Scan for the cell matching the given text and deliver its (X, Y) coordinate at center. 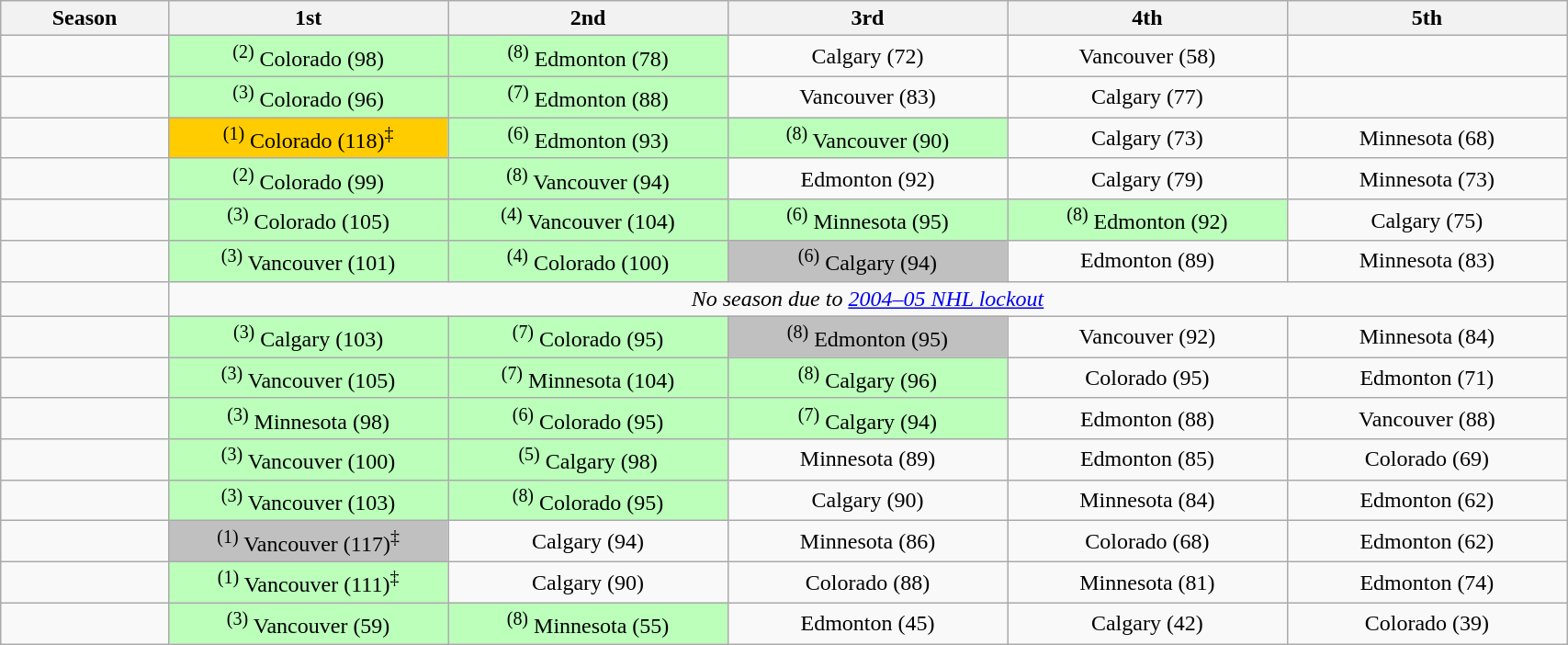
Calgary (75) (1427, 221)
(1) Vancouver (111)‡ (308, 583)
4th (1147, 18)
(1) Vancouver (117)‡ (308, 542)
Calgary (42) (1147, 623)
(8) Vancouver (90) (867, 138)
Edmonton (85) (1147, 459)
(6) Colorado (95) (588, 419)
Edmonton (89) (1147, 261)
Calgary (79) (1147, 178)
Calgary (72) (867, 57)
(3) Calgary (103) (308, 336)
(5) Calgary (98) (588, 459)
Vancouver (58) (1147, 57)
(8) Edmonton (78) (588, 57)
(2) Colorado (98) (308, 57)
Calgary (94) (588, 542)
(8) Minnesota (55) (588, 623)
(6) Calgary (94) (867, 261)
(4) Colorado (100) (588, 261)
Minnesota (89) (867, 459)
(6) Minnesota (95) (867, 221)
1st (308, 18)
(3) Vancouver (105) (308, 379)
(4) Vancouver (104) (588, 221)
(7) Calgary (94) (867, 419)
Minnesota (83) (1427, 261)
2nd (588, 18)
Edmonton (92) (867, 178)
(8) Colorado (95) (588, 500)
5th (1427, 18)
Season (85, 18)
3rd (867, 18)
Colorado (69) (1427, 459)
Minnesota (81) (1147, 583)
(3) Vancouver (59) (308, 623)
Colorado (68) (1147, 542)
(3) Colorado (105) (308, 221)
Vancouver (92) (1147, 336)
(1) Colorado (118)‡ (308, 138)
Minnesota (68) (1427, 138)
Calgary (77) (1147, 97)
(7) Colorado (95) (588, 336)
Edmonton (74) (1427, 583)
(3) Colorado (96) (308, 97)
(8) Edmonton (92) (1147, 221)
Edmonton (71) (1427, 379)
Colorado (88) (867, 583)
Vancouver (83) (867, 97)
Colorado (95) (1147, 379)
(8) Calgary (96) (867, 379)
(2) Colorado (99) (308, 178)
(7) Edmonton (88) (588, 97)
(3) Vancouver (103) (308, 500)
Calgary (73) (1147, 138)
(8) Edmonton (95) (867, 336)
(6) Edmonton (93) (588, 138)
(7) Minnesota (104) (588, 379)
(3) Minnesota (98) (308, 419)
Vancouver (88) (1427, 419)
(3) Vancouver (100) (308, 459)
(8) Vancouver (94) (588, 178)
Minnesota (86) (867, 542)
Minnesota (73) (1427, 178)
Edmonton (45) (867, 623)
Colorado (39) (1427, 623)
Edmonton (88) (1147, 419)
No season due to 2004–05 NHL lockout (867, 299)
(3) Vancouver (101) (308, 261)
